Find where the given text appears and provide that cell's center as (x, y) coordinate. 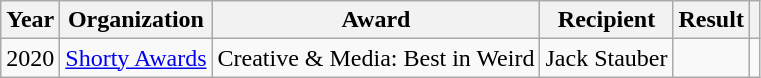
Jack Stauber (606, 58)
Year (30, 20)
Award (376, 20)
Organization (136, 20)
2020 (30, 58)
Creative & Media: Best in Weird (376, 58)
Recipient (606, 20)
Result (711, 20)
Shorty Awards (136, 58)
